Scan for the cell matching the given text and deliver its (x, y) coordinate at center. 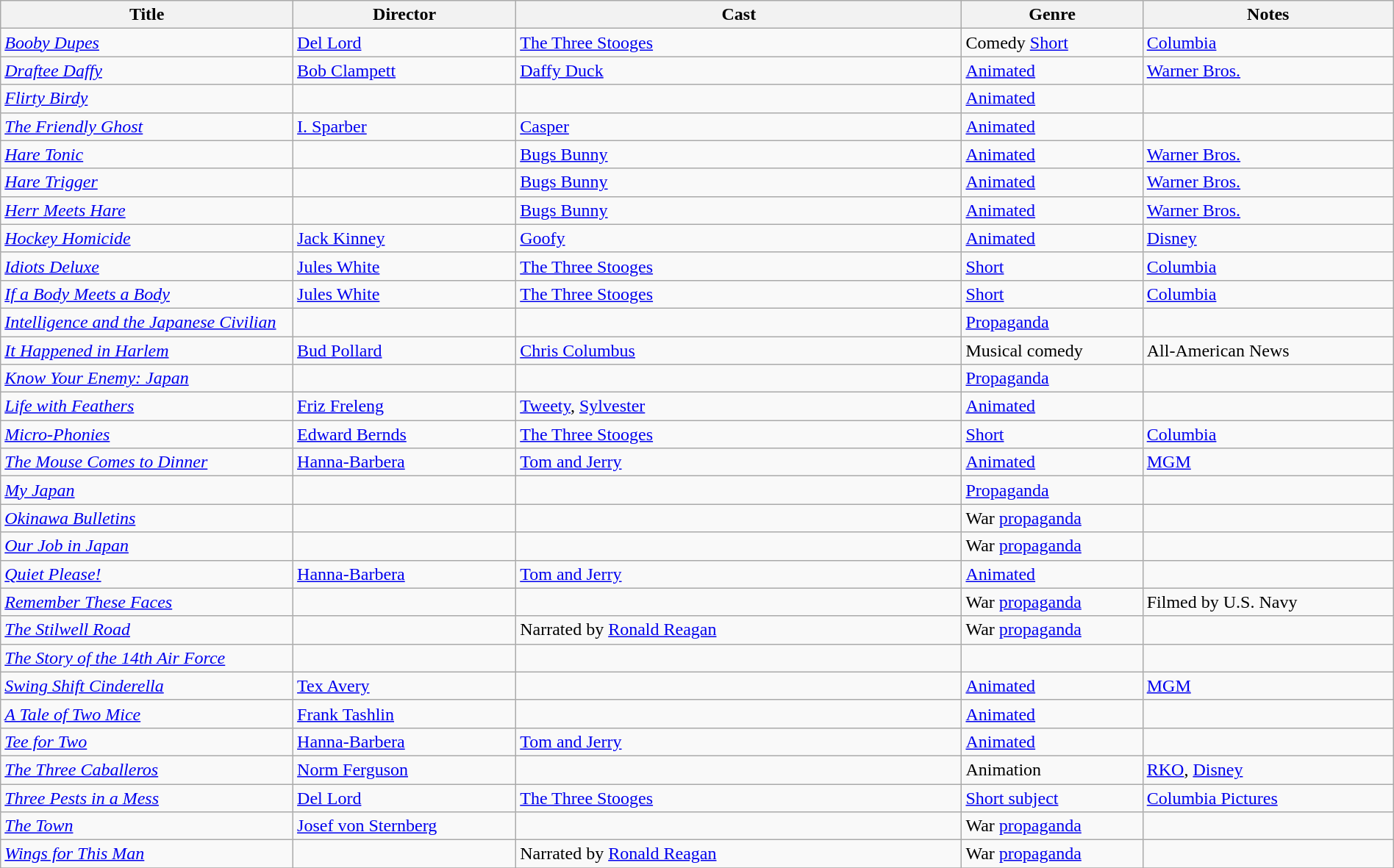
Bud Pollard (404, 351)
Draftee Daffy (147, 71)
Bob Clampett (404, 71)
The Story of the 14th Air Force (147, 658)
Casper (739, 126)
Josef von Sternberg (404, 826)
I. Sparber (404, 126)
Hockey Homicide (147, 238)
Director (404, 15)
Our Job in Japan (147, 546)
Edward Bernds (404, 434)
Daffy Duck (739, 71)
The Mouse Comes to Dinner (147, 462)
Tex Avery (404, 686)
Remember These Faces (147, 602)
Tweety, Sylvester (739, 406)
It Happened in Harlem (147, 351)
Hare Tonic (147, 154)
Wings for This Man (147, 854)
Jack Kinney (404, 238)
Booby Dupes (147, 43)
Life with Feathers (147, 406)
Chris Columbus (739, 351)
Friz Freleng (404, 406)
Three Pests in a Mess (147, 797)
Comedy Short (1052, 43)
Flirty Birdy (147, 98)
A Tale of Two Mice (147, 714)
Quiet Please! (147, 574)
Title (147, 15)
RKO, Disney (1268, 770)
Genre (1052, 15)
The Friendly Ghost (147, 126)
All-American News (1268, 351)
The Three Caballeros (147, 770)
Short subject (1052, 797)
Goofy (739, 238)
Know Your Enemy: Japan (147, 379)
Herr Meets Hare (147, 210)
My Japan (147, 490)
Idiots Deluxe (147, 266)
If a Body Meets a Body (147, 294)
Musical comedy (1052, 351)
Notes (1268, 15)
Okinawa Bulletins (147, 518)
Columbia Pictures (1268, 797)
Intelligence and the Japanese Civilian (147, 322)
Filmed by U.S. Navy (1268, 602)
Micro-Phonies (147, 434)
Swing Shift Cinderella (147, 686)
Disney (1268, 238)
The Stilwell Road (147, 630)
The Town (147, 826)
Animation (1052, 770)
Cast (739, 15)
Tee for Two (147, 742)
Hare Trigger (147, 182)
Frank Tashlin (404, 714)
Norm Ferguson (404, 770)
